Return [X, Y] of the center of cell containing provided text 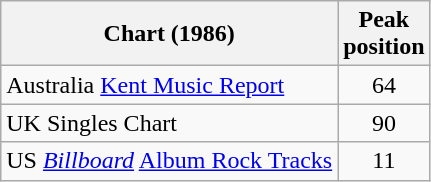
Peakposition [384, 34]
Australia Kent Music Report [170, 85]
UK Singles Chart [170, 123]
90 [384, 123]
Chart (1986) [170, 34]
11 [384, 161]
US Billboard Album Rock Tracks [170, 161]
64 [384, 85]
